Scan for the cell matching the given text and deliver its [X, Y] coordinate at center. 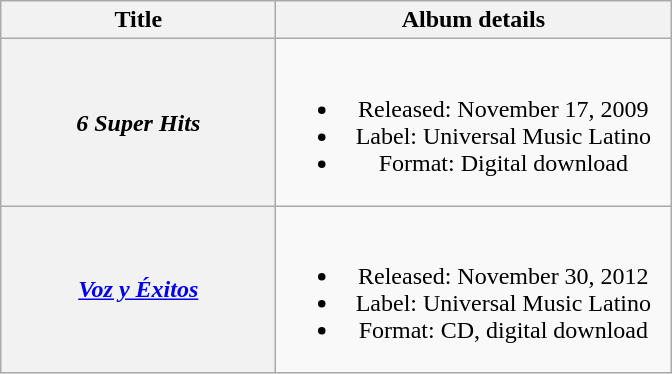
Voz y Éxitos [138, 290]
Title [138, 20]
6 Super Hits [138, 122]
Released: November 17, 2009Label: Universal Music LatinoFormat: Digital download [474, 122]
Album details [474, 20]
Released: November 30, 2012Label: Universal Music LatinoFormat: CD, digital download [474, 290]
